Locate the cell with the specified text and output its [X, Y] center coordinate. 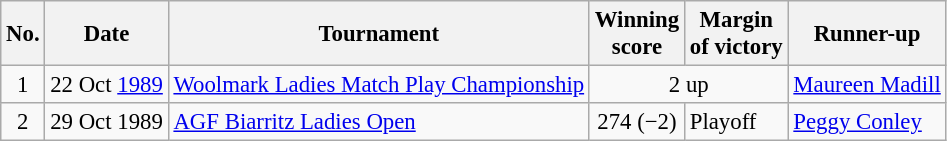
2 [23, 122]
22 Oct 1989 [106, 85]
1 [23, 85]
Date [106, 34]
Runner-up [867, 34]
Playoff [736, 122]
AGF Biarritz Ladies Open [378, 122]
Winningscore [636, 34]
No. [23, 34]
274 (−2) [636, 122]
2 up [688, 85]
Marginof victory [736, 34]
29 Oct 1989 [106, 122]
Maureen Madill [867, 85]
Woolmark Ladies Match Play Championship [378, 85]
Peggy Conley [867, 122]
Tournament [378, 34]
